Determine the (x, y) coordinate at the center of the cell enclosing the given text.  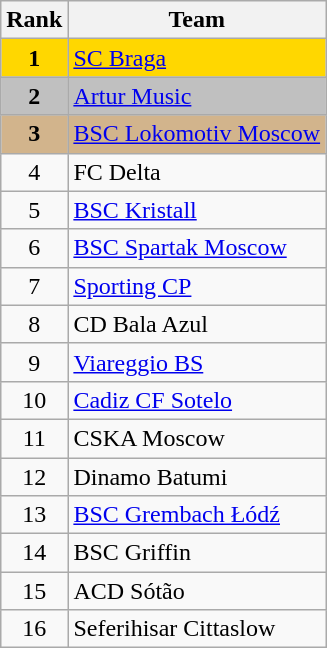
Sporting CP (197, 286)
10 (34, 400)
ACD Sótão (197, 591)
CD Bala Azul (197, 324)
5 (34, 210)
13 (34, 515)
BSC Grembach Łódź (197, 515)
BSC Griffin (197, 553)
SC Braga (197, 58)
8 (34, 324)
1 (34, 58)
9 (34, 362)
Team (197, 20)
Artur Music (197, 96)
Rank (34, 20)
2 (34, 96)
3 (34, 134)
7 (34, 286)
4 (34, 172)
Viareggio BS (197, 362)
Seferihisar Cittaslow (197, 629)
14 (34, 553)
BSC Lokomotiv Moscow (197, 134)
11 (34, 438)
15 (34, 591)
FC Delta (197, 172)
Cadiz CF Sotelo (197, 400)
CSKA Moscow (197, 438)
6 (34, 248)
Dinamo Batumi (197, 477)
12 (34, 477)
BSC Spartak Moscow (197, 248)
BSC Kristall (197, 210)
16 (34, 629)
